Find where the given text appears and provide that cell's center as [x, y] coordinate. 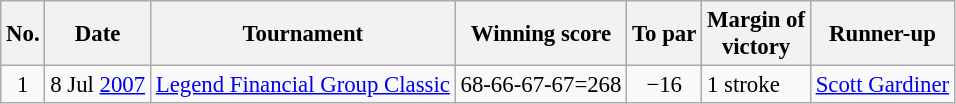
1 stroke [756, 85]
Runner-up [882, 34]
−16 [664, 85]
No. [23, 34]
To par [664, 34]
Date [98, 34]
Scott Gardiner [882, 85]
Margin ofvictory [756, 34]
Winning score [541, 34]
68-66-67-67=268 [541, 85]
Tournament [302, 34]
8 Jul 2007 [98, 85]
Legend Financial Group Classic [302, 85]
1 [23, 85]
